Locate the cell with the specified text and output its [x, y] center coordinate. 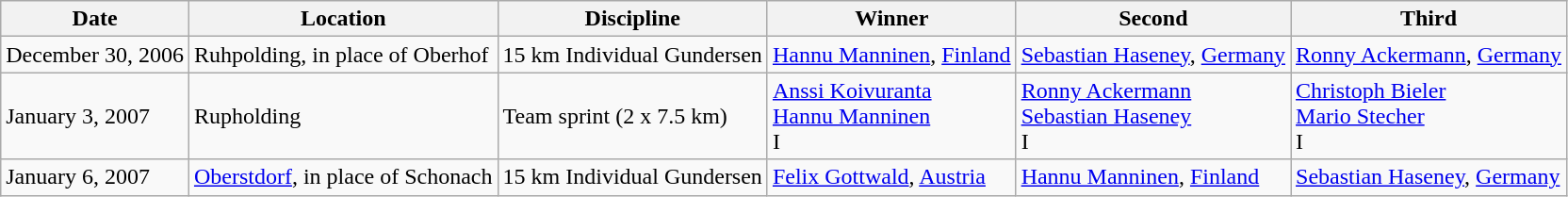
December 30, 2006 [95, 55]
Ronny AckermannSebastian Haseney I [1153, 116]
Ronny Ackermann, Germany [1429, 55]
Christoph BielerMario Stecher I [1429, 116]
Oberstdorf, in place of Schonach [343, 177]
Rupholding [343, 116]
Discipline [632, 19]
Felix Gottwald, Austria [891, 177]
Team sprint (2 x 7.5 km) [632, 116]
Third [1429, 19]
Second [1153, 19]
Anssi KoivurantaHannu Manninen I [891, 116]
Date [95, 19]
Location [343, 19]
January 3, 2007 [95, 116]
Ruhpolding, in place of Oberhof [343, 55]
January 6, 2007 [95, 177]
Winner [891, 19]
